From the cell containing the given text, extract its center point as [X, Y] coordinate. 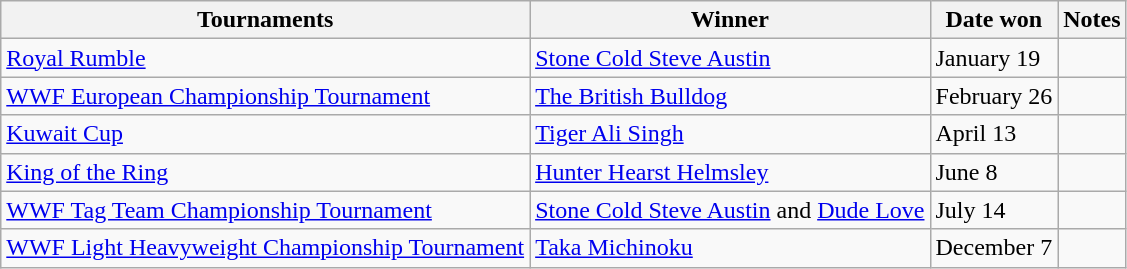
Stone Cold Steve Austin [730, 58]
Winner [730, 20]
WWF European Championship Tournament [266, 96]
Hunter Hearst Helmsley [730, 172]
Tournaments [266, 20]
Date won [994, 20]
April 13 [994, 134]
The British Bulldog [730, 96]
Notes [1092, 20]
July 14 [994, 210]
December 7 [994, 248]
King of the Ring [266, 172]
WWF Light Heavyweight Championship Tournament [266, 248]
Royal Rumble [266, 58]
Stone Cold Steve Austin and Dude Love [730, 210]
February 26 [994, 96]
Kuwait Cup [266, 134]
Tiger Ali Singh [730, 134]
January 19 [994, 58]
WWF Tag Team Championship Tournament [266, 210]
Taka Michinoku [730, 248]
June 8 [994, 172]
